Detect which cell encompasses the target text, then output its [X, Y] center coordinate. 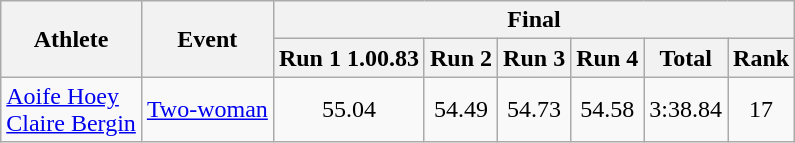
54.49 [460, 110]
Final [534, 20]
17 [762, 110]
Rank [762, 58]
Total [686, 58]
Run 2 [460, 58]
Athlete [72, 39]
Event [207, 39]
54.58 [608, 110]
Aoife HoeyClaire Bergin [72, 110]
Two-woman [207, 110]
54.73 [534, 110]
Run 3 [534, 58]
Run 4 [608, 58]
Run 1 1.00.83 [348, 58]
3:38.84 [686, 110]
55.04 [348, 110]
